Pinpoint the cell where the given text exists, returning its (X, Y) midpoint coordinate. 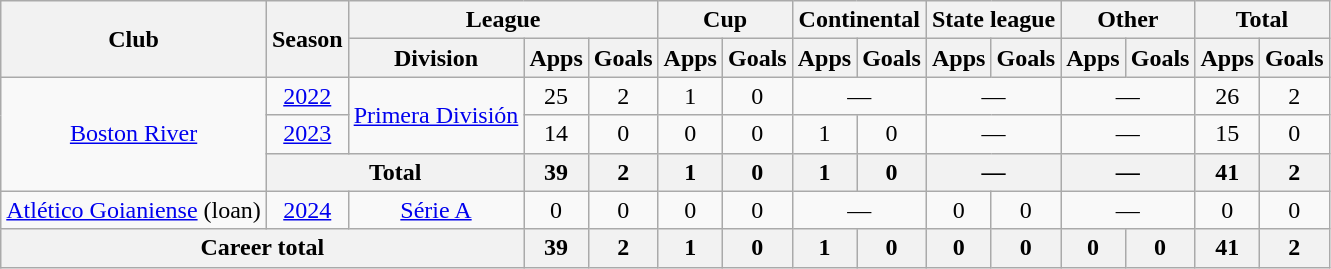
2022 (307, 96)
Continental (859, 20)
Primera División (436, 115)
Boston River (134, 134)
League (503, 20)
2023 (307, 134)
Other (1128, 20)
25 (556, 96)
Career total (262, 248)
Atlético Goianiense (loan) (134, 210)
Cup (725, 20)
15 (1227, 134)
26 (1227, 96)
Division (436, 58)
14 (556, 134)
Série A (436, 210)
Season (307, 39)
State league (993, 20)
2024 (307, 210)
Club (134, 39)
